Return the (x, y) coordinate for the center point of the cell that contains the specified text.  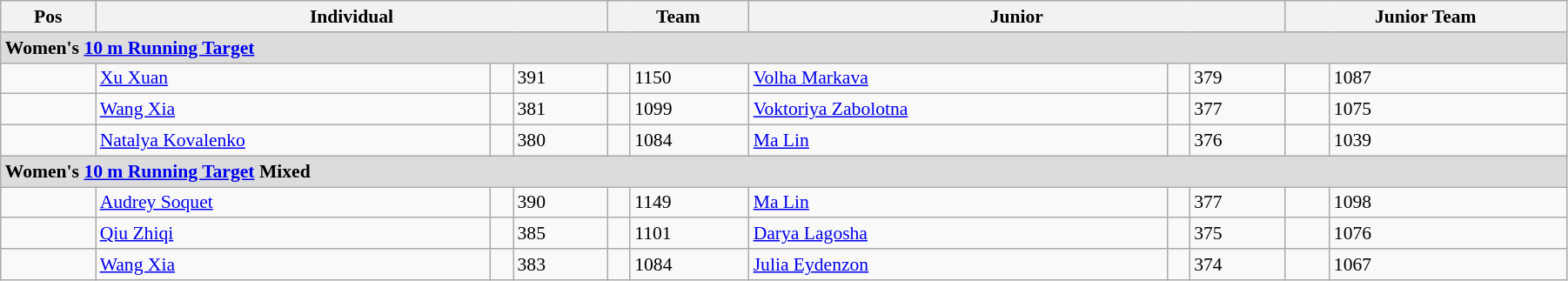
381 (560, 110)
Voktoriya Zabolotna (959, 110)
Natalya Kovalenko (293, 141)
374 (1237, 264)
Junior Team (1425, 17)
1099 (689, 110)
Xu Xuan (293, 78)
391 (560, 78)
1101 (689, 234)
390 (560, 203)
Junior (1016, 17)
Audrey Soquet (293, 203)
Qiu Zhiqi (293, 234)
1076 (1448, 234)
Pos (49, 17)
1067 (1448, 264)
379 (1237, 78)
375 (1237, 234)
1087 (1448, 78)
385 (560, 234)
Julia Eydenzon (959, 264)
1150 (689, 78)
Volha Markava (959, 78)
Women's 10 m Running Target Mixed (784, 171)
Women's 10 m Running Target (784, 48)
376 (1237, 141)
Individual (352, 17)
1149 (689, 203)
Team (678, 17)
1075 (1448, 110)
380 (560, 141)
383 (560, 264)
Darya Lagosha (959, 234)
1098 (1448, 203)
1039 (1448, 141)
